Determine the [X, Y] coordinate at the center of the cell enclosing the given text.  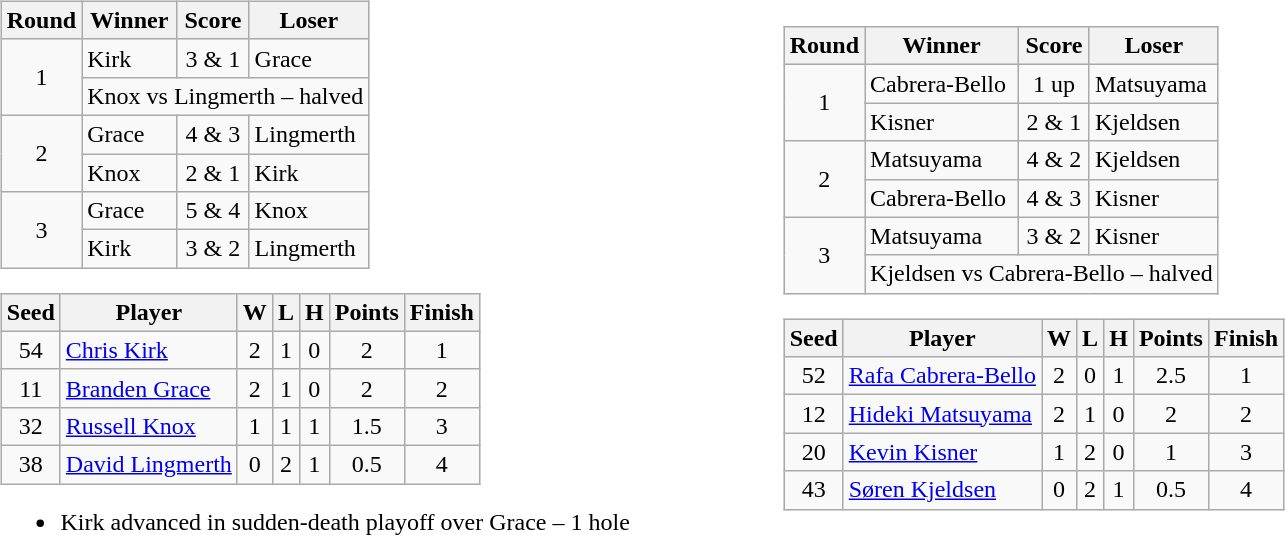
12 [814, 414]
Russell Knox [148, 426]
43 [814, 490]
2.5 [1170, 376]
38 [30, 464]
32 [30, 426]
Søren Kjeldsen [942, 490]
Rafa Cabrera-Bello [942, 376]
1.5 [366, 426]
Knox vs Lingmerth – halved [226, 96]
5 & 4 [213, 211]
Kevin Kisner [942, 452]
Hideki Matsuyama [942, 414]
Kjeldsen vs Cabrera-Bello – halved [1042, 274]
4 & 2 [1054, 160]
54 [30, 350]
Chris Kirk [148, 350]
11 [30, 388]
52 [814, 376]
20 [814, 452]
1 up [1054, 84]
3 & 1 [213, 58]
Branden Grace [148, 388]
David Lingmerth [148, 464]
